Locate the cell with the specified text and output its (X, Y) center coordinate. 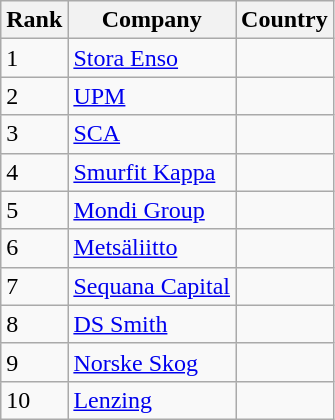
8 (34, 324)
Stora Enso (152, 58)
Rank (34, 20)
DS Smith (152, 324)
SCA (152, 134)
9 (34, 362)
5 (34, 210)
2 (34, 96)
Metsäliitto (152, 248)
4 (34, 172)
6 (34, 248)
UPM (152, 96)
Norske Skog (152, 362)
Country (285, 20)
Smurfit Kappa (152, 172)
Mondi Group (152, 210)
Company (152, 20)
7 (34, 286)
10 (34, 400)
3 (34, 134)
Sequana Capital (152, 286)
Lenzing (152, 400)
1 (34, 58)
